Determine the (X, Y) coordinate at the center of the cell enclosing the given text.  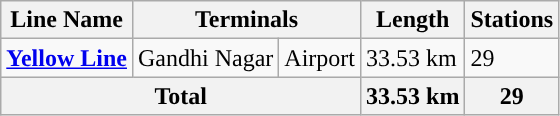
Length (413, 20)
Yellow Line (67, 58)
Stations (512, 20)
Line Name (67, 20)
Terminals (246, 20)
Gandhi Nagar (205, 58)
Total (181, 96)
Airport (320, 58)
